Output the (x, y) coordinate of the center of the cell containing the given text.  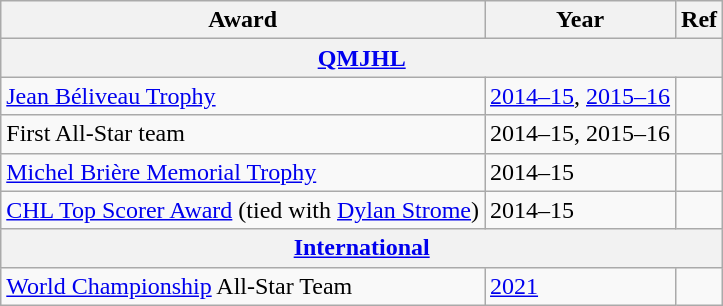
Award (243, 20)
CHL Top Scorer Award (tied with Dylan Strome) (243, 210)
QMJHL (362, 58)
2021 (580, 286)
Ref (700, 20)
Michel Brière Memorial Trophy (243, 172)
Jean Béliveau Trophy (243, 96)
Year (580, 20)
First All-Star team (243, 134)
International (362, 248)
World Championship All-Star Team (243, 286)
